Identify which cell holds the provided text, then report its [X, Y] central coordinate. 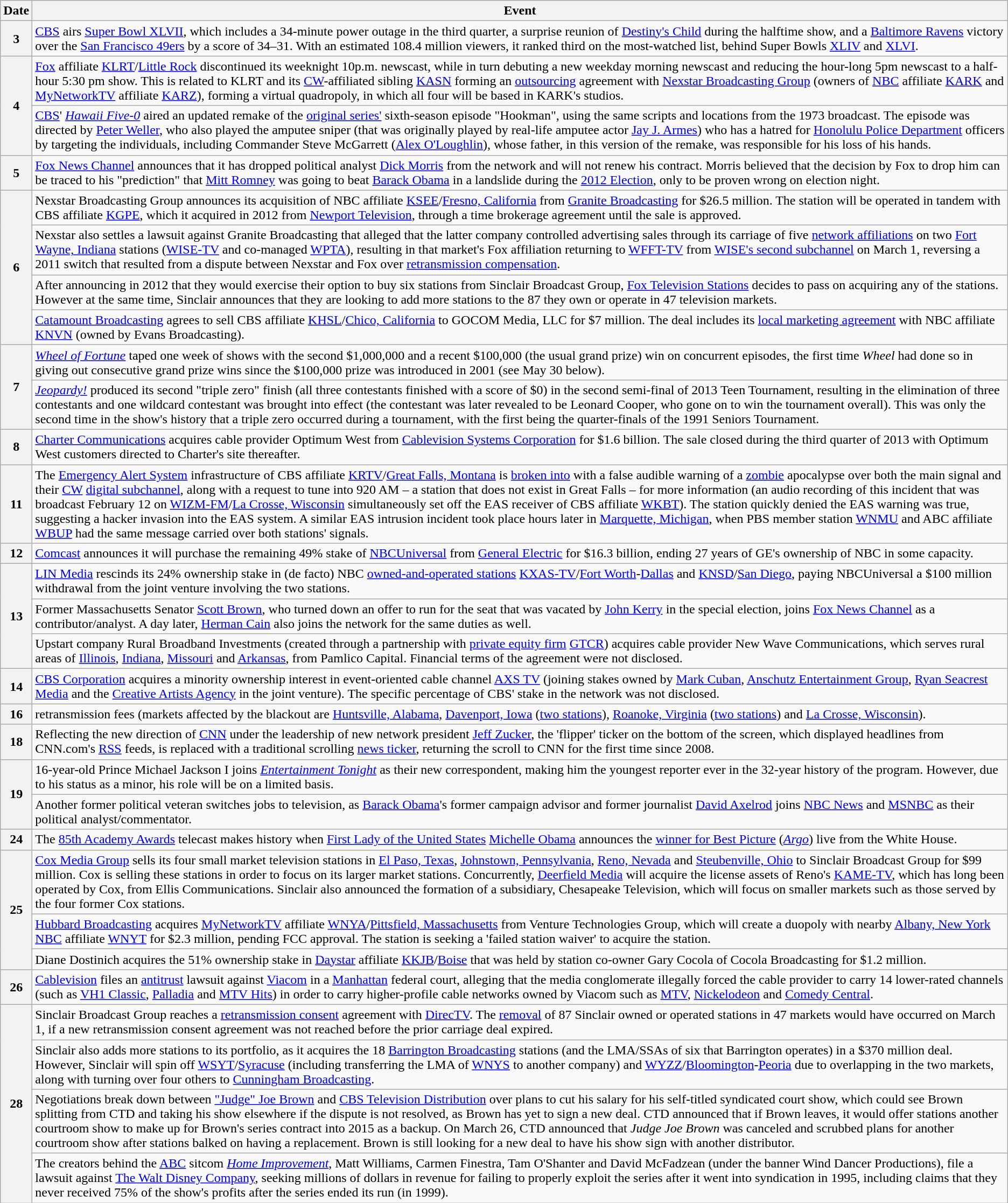
24 [16, 840]
8 [16, 447]
11 [16, 503]
4 [16, 106]
26 [16, 987]
5 [16, 172]
19 [16, 794]
12 [16, 554]
14 [16, 686]
3 [16, 39]
16 [16, 714]
18 [16, 742]
6 [16, 267]
Event [520, 11]
25 [16, 910]
13 [16, 616]
7 [16, 387]
28 [16, 1103]
Date [16, 11]
